For the text-containing cell, return its midpoint in [x, y] coordinate format. 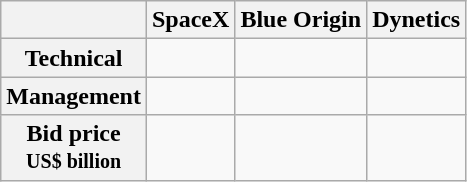
Dynetics [416, 20]
Technical [74, 58]
Blue Origin [301, 20]
SpaceX [190, 20]
Bid priceUS$ billion [74, 148]
Management [74, 96]
